Pinpoint the cell where the given text exists, returning its (X, Y) midpoint coordinate. 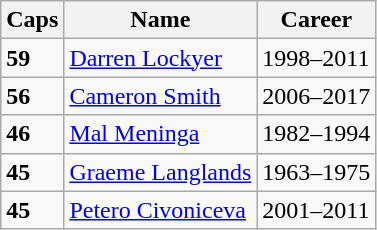
46 (32, 134)
Petero Civoniceva (160, 210)
Graeme Langlands (160, 172)
Caps (32, 20)
Cameron Smith (160, 96)
Mal Meninga (160, 134)
Name (160, 20)
1982–1994 (316, 134)
56 (32, 96)
2001–2011 (316, 210)
2006–2017 (316, 96)
1963–1975 (316, 172)
Career (316, 20)
59 (32, 58)
1998–2011 (316, 58)
Darren Lockyer (160, 58)
